Find where the given text appears and provide that cell's center as [X, Y] coordinate. 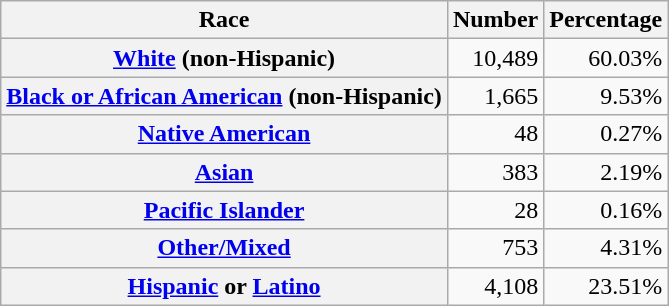
Black or African American (non-Hispanic) [224, 96]
48 [495, 134]
Other/Mixed [224, 248]
60.03% [606, 58]
383 [495, 172]
4.31% [606, 248]
0.27% [606, 134]
753 [495, 248]
2.19% [606, 172]
1,665 [495, 96]
23.51% [606, 286]
28 [495, 210]
Race [224, 20]
4,108 [495, 286]
Pacific Islander [224, 210]
Percentage [606, 20]
Hispanic or Latino [224, 286]
9.53% [606, 96]
Native American [224, 134]
Number [495, 20]
Asian [224, 172]
0.16% [606, 210]
10,489 [495, 58]
White (non-Hispanic) [224, 58]
